Scan for the cell matching the given text and deliver its (x, y) coordinate at center. 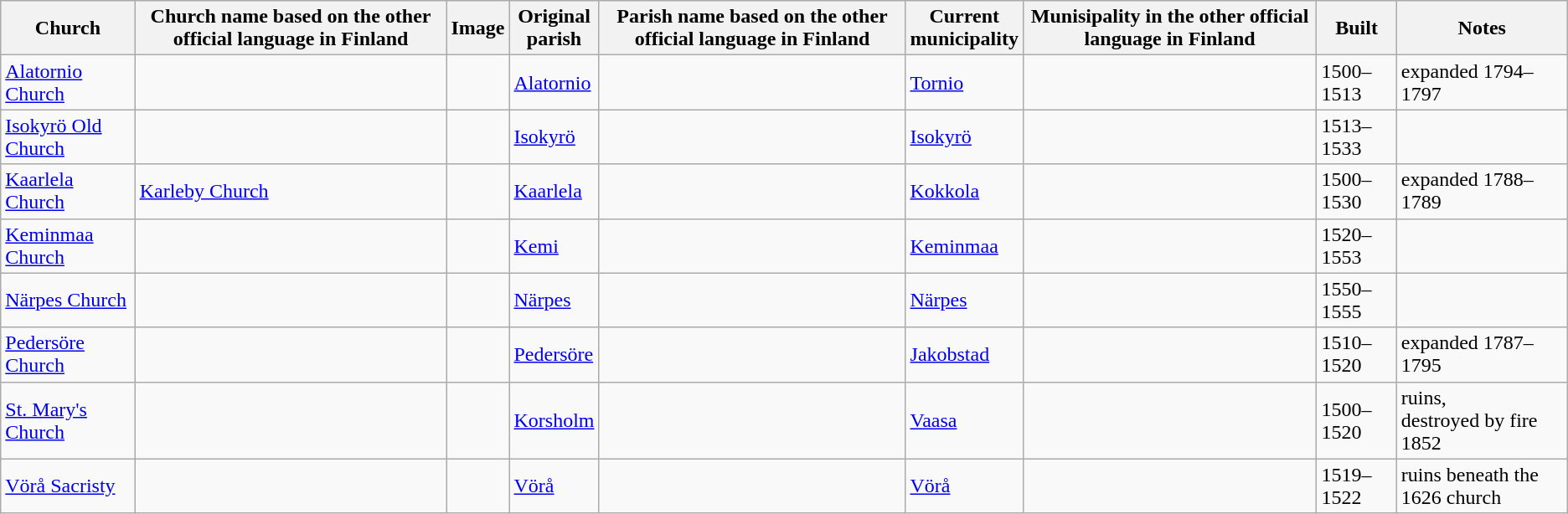
expanded 1787–1795 (1482, 355)
Isokyrö Old Church (68, 137)
1500–1530 (1357, 191)
Church (68, 28)
Image (477, 28)
Alatornio Church (68, 82)
Pedersöre Church (68, 355)
Current municipality (964, 28)
expanded 1794–1797 (1482, 82)
Korsholm (554, 420)
1510–1520 (1357, 355)
Jakobstad (964, 355)
ruins beneath the 1626 church (1482, 486)
Karleby Church (291, 191)
Vaasa (964, 420)
Notes (1482, 28)
Original parish (554, 28)
expanded 1788–1789 (1482, 191)
Keminmaa Church (68, 246)
Kemi (554, 246)
1500–1520 (1357, 420)
St. Mary's Church (68, 420)
Pedersöre (554, 355)
Vörå Sacristy (68, 486)
Närpes Church (68, 300)
Kaarlela (554, 191)
Parish name based on the other official language in Finland (752, 28)
1519–1522 (1357, 486)
Kaarlela Church (68, 191)
Church name based on the other official language in Finland (291, 28)
ruins, destroyed by fire 1852 (1482, 420)
Keminmaa (964, 246)
1520–1553 (1357, 246)
Alatornio (554, 82)
Tornio (964, 82)
1550–1555 (1357, 300)
1500–1513 (1357, 82)
Built (1357, 28)
Munisipality in the other official language in Finland (1169, 28)
1513–1533 (1357, 137)
Kokkola (964, 191)
